Identify which cell holds the provided text, then report its [X, Y] central coordinate. 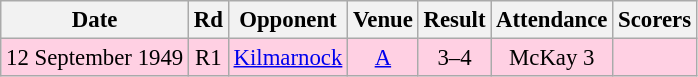
A [384, 58]
McKay 3 [552, 58]
Opponent [288, 20]
Attendance [552, 20]
Kilmarnock [288, 58]
R1 [209, 58]
12 September 1949 [95, 58]
Scorers [655, 20]
Rd [209, 20]
Result [454, 20]
Date [95, 20]
3–4 [454, 58]
Venue [384, 20]
